Detect which cell encompasses the target text, then output its (X, Y) center coordinate. 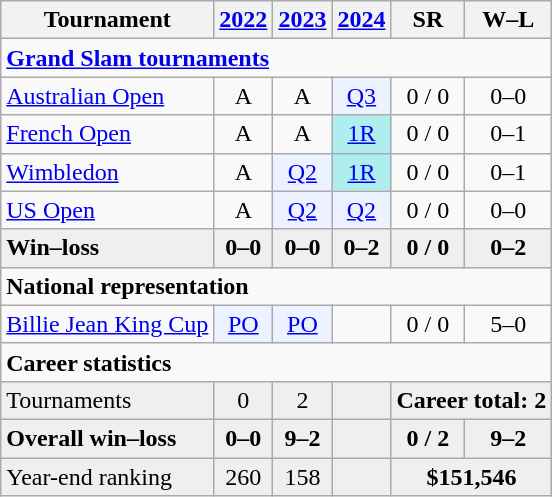
National representation (276, 286)
2 (302, 400)
Wimbledon (108, 172)
SR (428, 20)
Q3 (362, 96)
US Open (108, 210)
Career total: 2 (472, 400)
158 (302, 477)
Australian Open (108, 96)
Billie Jean King Cup (108, 324)
2022 (244, 20)
5–0 (508, 324)
Win–loss (108, 248)
Career statistics (276, 362)
Tournament (108, 20)
2023 (302, 20)
W–L (508, 20)
260 (244, 477)
2024 (362, 20)
Year-end ranking (108, 477)
0 / 2 (428, 438)
$151,546 (472, 477)
Tournaments (108, 400)
French Open (108, 134)
0 (244, 400)
Grand Slam tournaments (276, 58)
Overall win–loss (108, 438)
